Search for the cell housing the specified text and yield its (x, y) center coordinate. 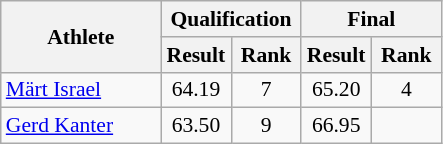
Final (371, 19)
66.95 (336, 126)
9 (266, 126)
Athlete (81, 36)
Gerd Kanter (81, 126)
63.50 (196, 126)
4 (406, 90)
Märt Israel (81, 90)
65.20 (336, 90)
64.19 (196, 90)
7 (266, 90)
Qualification (231, 19)
